Determine the [x, y] coordinate at the center of the cell enclosing the given text.  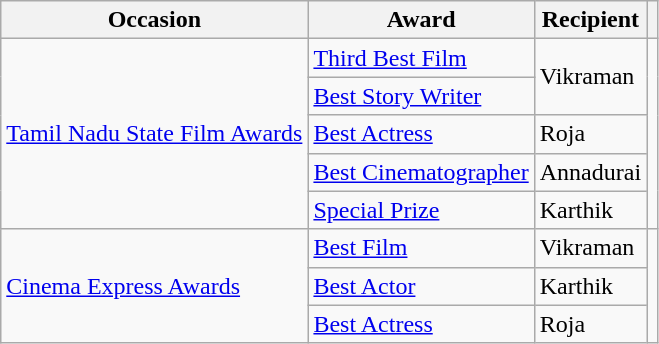
Third Best Film [421, 58]
Best Cinematographer [421, 172]
Special Prize [421, 210]
Annadurai [590, 172]
Tamil Nadu State Film Awards [154, 134]
Award [421, 20]
Best Film [421, 248]
Occasion [154, 20]
Cinema Express Awards [154, 286]
Best Actor [421, 286]
Best Story Writer [421, 96]
Recipient [590, 20]
